Find where the given text appears and provide that cell's center as (X, Y) coordinate. 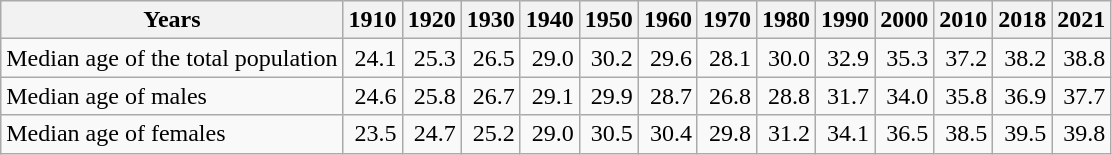
25.2 (490, 134)
1920 (432, 20)
29.9 (608, 96)
30.2 (608, 58)
30.5 (608, 134)
24.6 (372, 96)
36.5 (904, 134)
37.2 (964, 58)
1930 (490, 20)
30.0 (786, 58)
37.7 (1082, 96)
1980 (786, 20)
39.5 (1022, 134)
2010 (964, 20)
25.3 (432, 58)
31.7 (846, 96)
34.1 (846, 134)
26.7 (490, 96)
38.8 (1082, 58)
29.8 (726, 134)
Median age of females (172, 134)
1910 (372, 20)
26.8 (726, 96)
38.2 (1022, 58)
35.8 (964, 96)
38.5 (964, 134)
24.1 (372, 58)
24.7 (432, 134)
35.3 (904, 58)
1940 (550, 20)
1970 (726, 20)
1960 (668, 20)
28.8 (786, 96)
Median age of the total population (172, 58)
29.1 (550, 96)
39.8 (1082, 134)
36.9 (1022, 96)
34.0 (904, 96)
23.5 (372, 134)
29.6 (668, 58)
1990 (846, 20)
1950 (608, 20)
2018 (1022, 20)
Median age of males (172, 96)
31.2 (786, 134)
26.5 (490, 58)
30.4 (668, 134)
28.7 (668, 96)
2021 (1082, 20)
25.8 (432, 96)
28.1 (726, 58)
32.9 (846, 58)
Years (172, 20)
2000 (904, 20)
